Determine the (X, Y) coordinate at the center of the cell enclosing the given text.  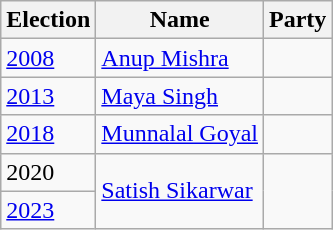
Name (180, 20)
Election (48, 20)
2020 (48, 172)
Maya Singh (180, 96)
Munnalal Goyal (180, 134)
2018 (48, 134)
Anup Mishra (180, 58)
2013 (48, 96)
Party (298, 20)
2023 (48, 210)
Satish Sikarwar (180, 191)
2008 (48, 58)
